Identify which cell holds the provided text, then report its [x, y] central coordinate. 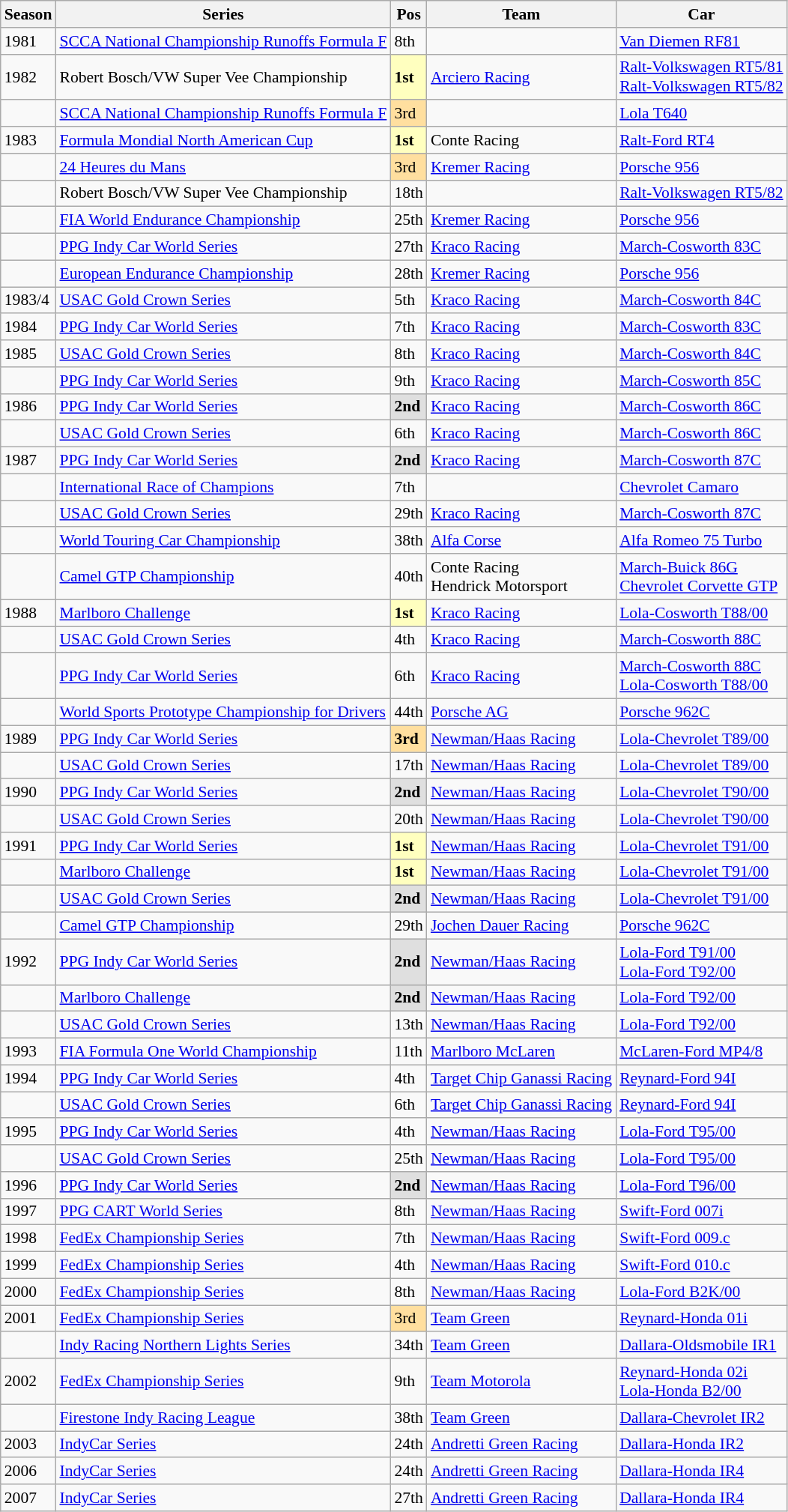
28th [409, 273]
March-Cosworth 85C [701, 381]
Reynard-Honda 02iLola-Honda B2/00 [701, 1382]
1986 [28, 407]
1996 [28, 1185]
Conte Racing [521, 140]
Lola-Ford B2K/00 [701, 1292]
Lola-Ford T96/00 [701, 1185]
2003 [28, 1445]
Lola T640 [701, 114]
40th [409, 577]
2002 [28, 1382]
1990 [28, 793]
Alfa Corse [521, 541]
1987 [28, 461]
11th [409, 1052]
1995 [28, 1132]
1983/4 [28, 300]
Season [28, 14]
Marlboro McLaren [521, 1052]
Lola-Ford T91/00Lola-Ford T92/00 [701, 962]
World Touring Car Championship [223, 541]
34th [409, 1346]
Porsche AG [521, 713]
Swift-Ford 007i [701, 1212]
1988 [28, 613]
Swift-Ford 009.c [701, 1239]
Series [223, 14]
Ralt-Volkswagen RT5/81Ralt-Volkswagen RT5/82 [701, 76]
Alfa Romeo 75 Turbo [701, 541]
17th [409, 766]
2000 [28, 1292]
1989 [28, 739]
Formula Mondial North American Cup [223, 140]
Car [701, 14]
PPG CART World Series [223, 1212]
2001 [28, 1319]
Ralt-Volkswagen RT5/82 [701, 193]
Swift-Ford 010.c [701, 1265]
International Race of Champions [223, 487]
Firestone Indy Racing League [223, 1418]
Indy Racing Northern Lights Series [223, 1346]
1981 [28, 41]
5th [409, 300]
Dallara-Chevrolet IR2 [701, 1418]
March-Cosworth 88CLola-Cosworth T88/00 [701, 676]
Ralt-Ford RT4 [701, 140]
Conte RacingHendrick Motorsport [521, 577]
Dallara-Oldsmobile IR1 [701, 1346]
1991 [28, 846]
Dallara-Honda IR2 [701, 1445]
2006 [28, 1472]
1984 [28, 327]
2007 [28, 1498]
Team Motorola [521, 1382]
1994 [28, 1078]
FIA Formula One World Championship [223, 1052]
Reynard-Honda 01i [701, 1319]
1997 [28, 1212]
Chevrolet Camaro [701, 487]
March-Cosworth 88C [701, 640]
Arciero Racing [521, 76]
Pos [409, 14]
1992 [28, 962]
20th [409, 819]
44th [409, 713]
24 Heures du Mans [223, 167]
1983 [28, 140]
1985 [28, 354]
FIA World Endurance Championship [223, 220]
1982 [28, 76]
March-Buick 86GChevrolet Corvette GTP [701, 577]
1998 [28, 1239]
Lola-Cosworth T88/00 [701, 613]
1993 [28, 1052]
Van Diemen RF81 [701, 41]
1999 [28, 1265]
Jochen Dauer Racing [521, 926]
World Sports Prototype Championship for Drivers [223, 713]
McLaren-Ford MP4/8 [701, 1052]
13th [409, 1025]
18th [409, 193]
European Endurance Championship [223, 273]
Team [521, 14]
